Detect which cell encompasses the target text, then output its [x, y] center coordinate. 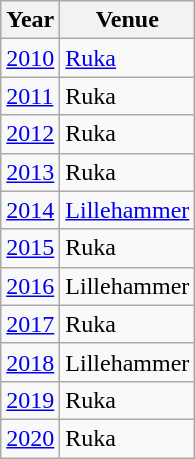
2016 [30, 286]
2012 [30, 134]
2011 [30, 96]
2010 [30, 58]
2020 [30, 438]
2017 [30, 324]
2018 [30, 362]
2019 [30, 400]
2014 [30, 210]
2013 [30, 172]
Year [30, 20]
2015 [30, 248]
Venue [128, 20]
